From the cell containing the given text, extract its center point as (X, Y) coordinate. 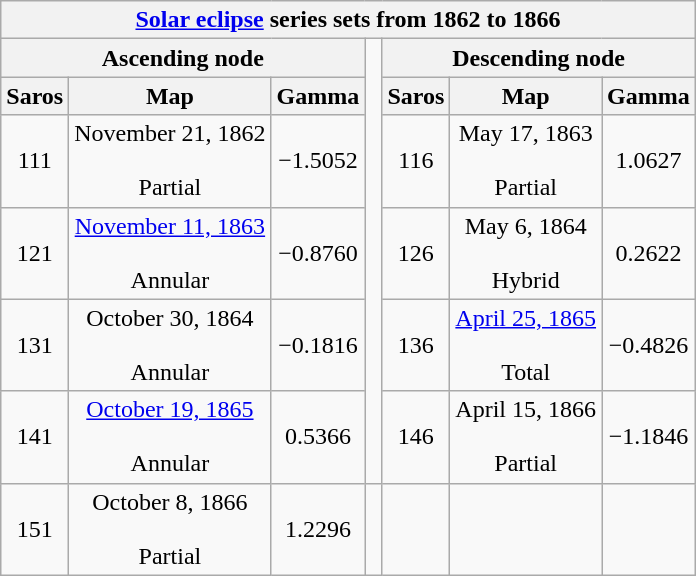
116 (416, 161)
Descending node (538, 58)
136 (416, 345)
April 15, 1866Partial (526, 437)
November 11, 1863Annular (170, 253)
1.2296 (318, 529)
−1.1846 (649, 437)
131 (35, 345)
0.2622 (649, 253)
146 (416, 437)
111 (35, 161)
October 19, 1865Annular (170, 437)
−1.5052 (318, 161)
Solar eclipse series sets from 1862 to 1866 (348, 20)
0.5366 (318, 437)
121 (35, 253)
−0.4826 (649, 345)
151 (35, 529)
−0.8760 (318, 253)
126 (416, 253)
November 21, 1862Partial (170, 161)
April 25, 1865Total (526, 345)
Ascending node (183, 58)
−0.1816 (318, 345)
October 8, 1866Partial (170, 529)
May 17, 1863Partial (526, 161)
October 30, 1864Annular (170, 345)
May 6, 1864Hybrid (526, 253)
141 (35, 437)
1.0627 (649, 161)
